Determine the [x, y] coordinate at the center of the cell enclosing the given text.  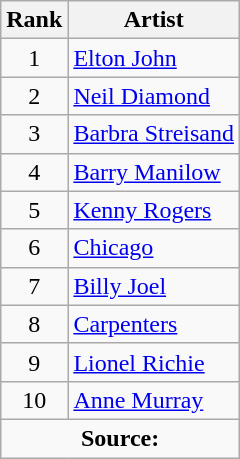
2 [34, 96]
6 [34, 248]
Chicago [154, 248]
4 [34, 172]
Elton John [154, 58]
5 [34, 210]
3 [34, 134]
10 [34, 400]
7 [34, 286]
Source: [120, 438]
1 [34, 58]
Kenny Rogers [154, 210]
Billy Joel [154, 286]
8 [34, 324]
Barbra Streisand [154, 134]
Artist [154, 20]
Rank [34, 20]
Lionel Richie [154, 362]
Carpenters [154, 324]
9 [34, 362]
Anne Murray [154, 400]
Barry Manilow [154, 172]
Neil Diamond [154, 96]
